Extract the [x, y] coordinate from the center of the cell holding the provided text.  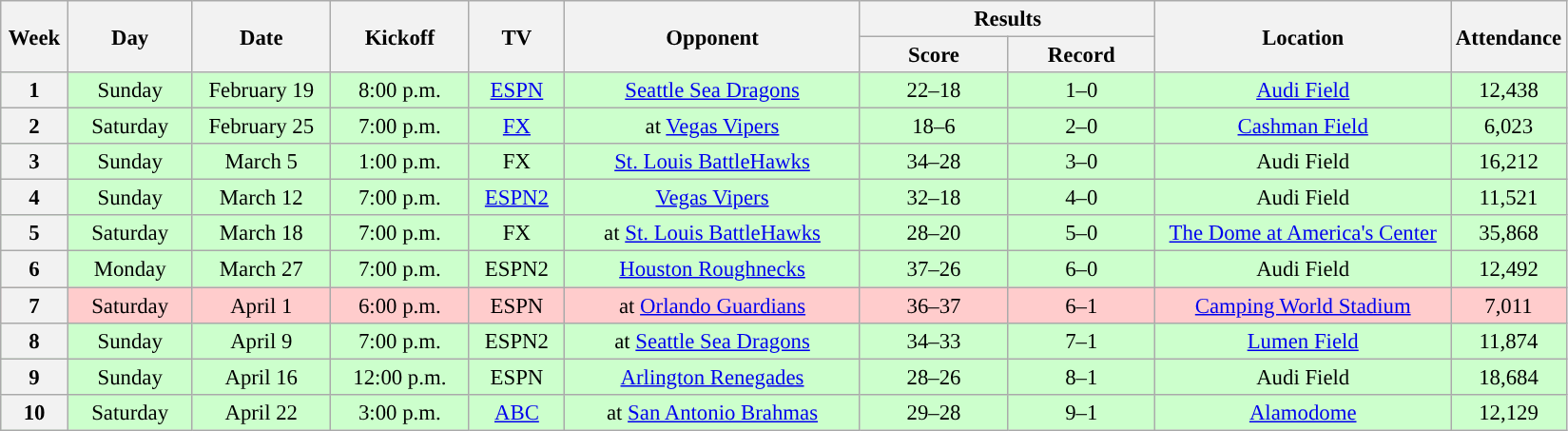
Camping World Stadium [1303, 305]
Cashman Field [1303, 127]
8–1 [1082, 377]
April 22 [261, 412]
Score [934, 55]
3:00 p.m. [400, 412]
March 18 [261, 233]
1 [34, 90]
April 16 [261, 377]
2–0 [1082, 127]
16,212 [1509, 162]
March 27 [261, 269]
Vegas Vipers [713, 198]
February 25 [261, 127]
10 [34, 412]
at Vegas Vipers [713, 127]
1–0 [1082, 90]
18,684 [1509, 377]
March 12 [261, 198]
Seattle Sea Dragons [713, 90]
7 [34, 305]
at San Antonio Brahmas [713, 412]
11,874 [1509, 341]
7–1 [1082, 341]
8 [34, 341]
5 [34, 233]
32–18 [934, 198]
Opponent [713, 36]
4 [34, 198]
28–20 [934, 233]
3–0 [1082, 162]
6–1 [1082, 305]
at St. Louis BattleHawks [713, 233]
TV [517, 36]
5–0 [1082, 233]
Arlington Renegades [713, 377]
Monday [129, 269]
Lumen Field [1303, 341]
18–6 [934, 127]
6:00 p.m. [400, 305]
Houston Roughnecks [713, 269]
Week [34, 36]
9–1 [1082, 412]
34–33 [934, 341]
36–37 [934, 305]
Day [129, 36]
4–0 [1082, 198]
Record [1082, 55]
St. Louis BattleHawks [713, 162]
Results [1008, 19]
April 9 [261, 341]
February 19 [261, 90]
7,011 [1509, 305]
8:00 p.m. [400, 90]
3 [34, 162]
34–28 [934, 162]
at Orlando Guardians [713, 305]
28–26 [934, 377]
6 [34, 269]
Attendance [1509, 36]
6,023 [1509, 127]
The Dome at America's Center [1303, 233]
Alamodome [1303, 412]
6–0 [1082, 269]
22–18 [934, 90]
9 [34, 377]
1:00 p.m. [400, 162]
11,521 [1509, 198]
2 [34, 127]
12,492 [1509, 269]
at Seattle Sea Dragons [713, 341]
12,438 [1509, 90]
Date [261, 36]
37–26 [934, 269]
Kickoff [400, 36]
12,129 [1509, 412]
March 5 [261, 162]
Location [1303, 36]
April 1 [261, 305]
29–28 [934, 412]
ABC [517, 412]
12:00 p.m. [400, 377]
35,868 [1509, 233]
